Determine the [X, Y] coordinate at the center of the cell enclosing the given text.  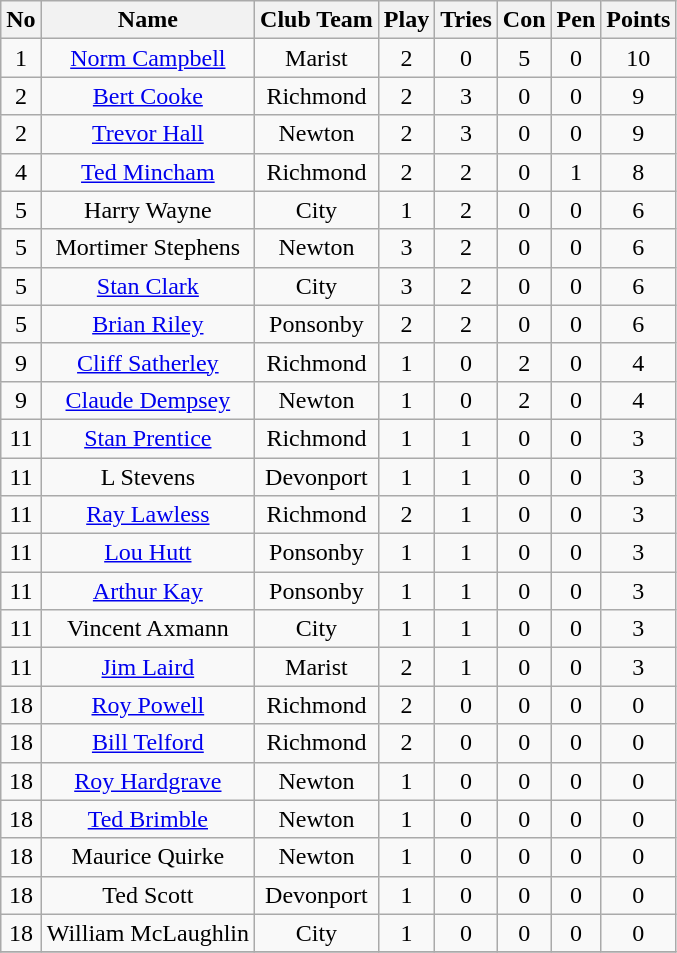
William McLaughlin [148, 933]
Ted Scott [148, 895]
Norm Campbell [148, 58]
10 [638, 58]
Vincent Axmann [148, 629]
L Stevens [148, 477]
Bert Cooke [148, 96]
Lou Hutt [148, 553]
Ted Brimble [148, 819]
Stan Clark [148, 286]
Tries [466, 20]
Jim Laird [148, 667]
Claude Dempsey [148, 400]
Ted Mincham [148, 172]
Club Team [317, 20]
Points [638, 20]
No [21, 20]
Con [524, 20]
Roy Powell [148, 705]
Roy Hardgrave [148, 781]
Cliff Satherley [148, 362]
8 [638, 172]
Name [148, 20]
Harry Wayne [148, 210]
Brian Riley [148, 324]
Arthur Kay [148, 591]
Trevor Hall [148, 134]
Play [406, 20]
Maurice Quirke [148, 857]
Ray Lawless [148, 515]
Mortimer Stephens [148, 248]
Bill Telford [148, 743]
Stan Prentice [148, 438]
Pen [576, 20]
